For the text-containing cell, return its midpoint in (X, Y) coordinate format. 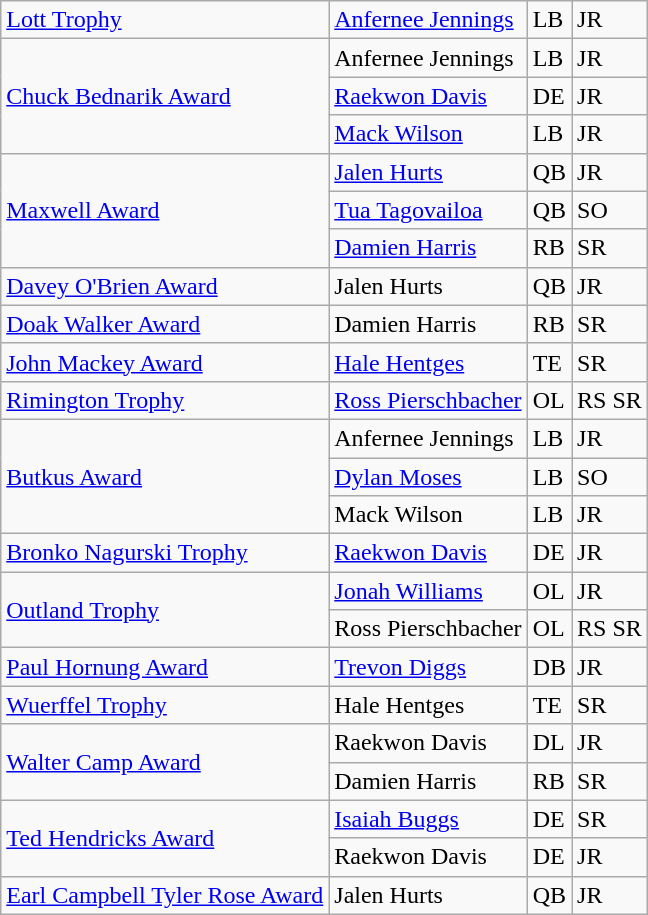
DL (549, 743)
Walter Camp Award (165, 762)
Jonah Williams (428, 591)
Lott Trophy (165, 20)
Trevon Diggs (428, 667)
Chuck Bednarik Award (165, 96)
Wuerffel Trophy (165, 705)
Isaiah Buggs (428, 819)
Maxwell Award (165, 210)
John Mackey Award (165, 362)
Tua Tagovailoa (428, 210)
Bronko Nagurski Trophy (165, 553)
DB (549, 667)
Earl Campbell Tyler Rose Award (165, 895)
Davey O'Brien Award (165, 286)
Rimington Trophy (165, 400)
Doak Walker Award (165, 324)
Outland Trophy (165, 610)
Ted Hendricks Award (165, 838)
Paul Hornung Award (165, 667)
Dylan Moses (428, 477)
Butkus Award (165, 476)
